Provide the [X, Y] coordinate of the cell's center where the given text is located.  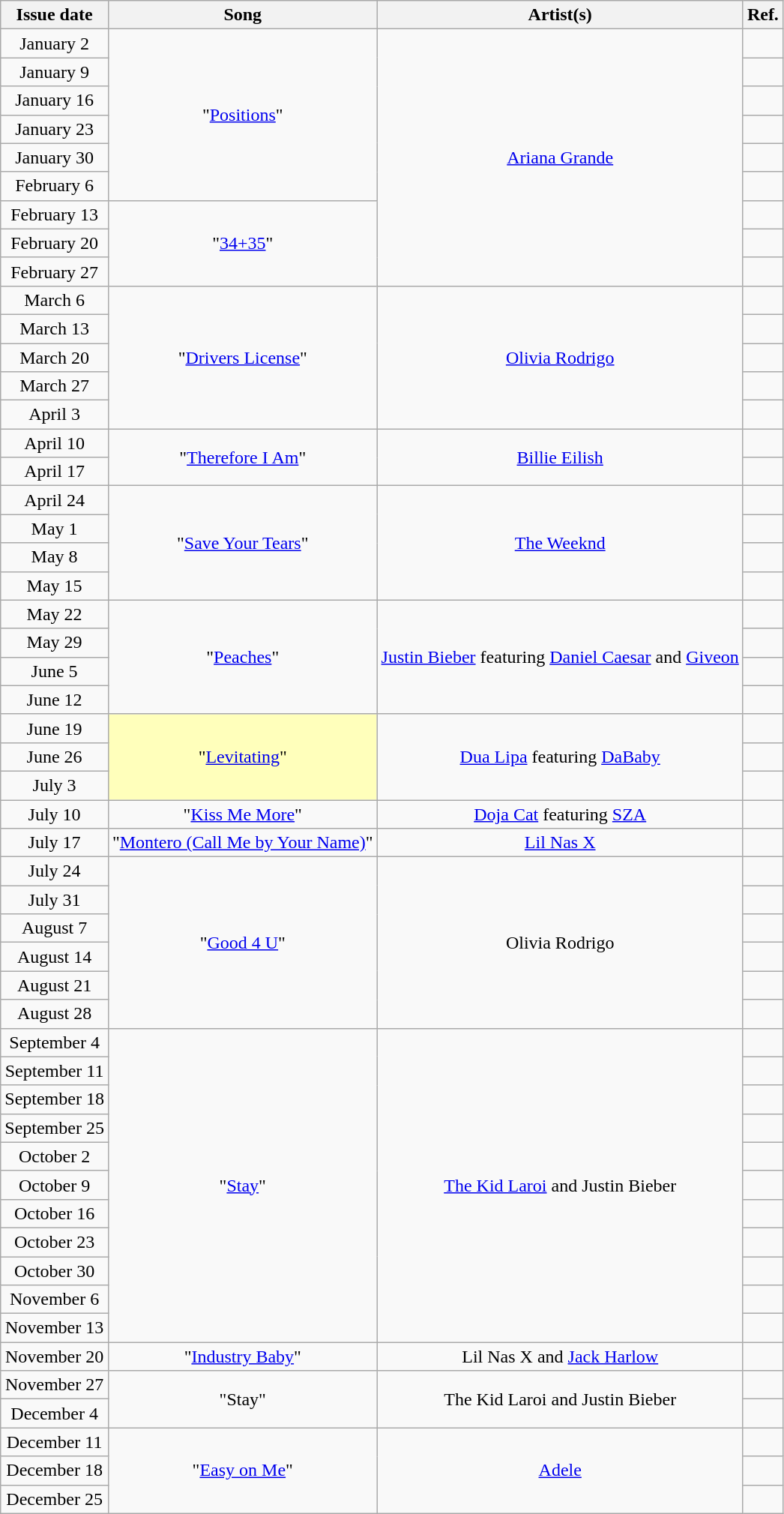
October 9 [55, 1185]
April 3 [55, 415]
Ariana Grande [560, 157]
March 13 [55, 328]
December 25 [55, 1499]
Billie Eilish [560, 457]
Doja Cat featuring SZA [560, 814]
October 30 [55, 1271]
January 16 [55, 100]
Artist(s) [560, 15]
November 6 [55, 1300]
January 2 [55, 43]
Justin Bieber featuring Daniel Caesar and Giveon [560, 657]
Adele [560, 1471]
February 20 [55, 243]
January 23 [55, 129]
March 27 [55, 386]
July 3 [55, 785]
September 18 [55, 1099]
October 2 [55, 1156]
April 24 [55, 500]
September 25 [55, 1128]
August 14 [55, 957]
July 10 [55, 814]
"Kiss Me More" [243, 814]
April 17 [55, 472]
Lil Nas X [560, 843]
April 10 [55, 443]
May 29 [55, 643]
March 20 [55, 358]
February 13 [55, 214]
The Weeknd [560, 543]
May 15 [55, 586]
November 27 [55, 1385]
March 6 [55, 300]
May 22 [55, 614]
August 7 [55, 928]
June 26 [55, 757]
"Save Your Tears" [243, 543]
July 31 [55, 900]
Ref. [763, 15]
October 23 [55, 1242]
September 4 [55, 1042]
August 21 [55, 985]
"Peaches" [243, 657]
May 8 [55, 557]
June 12 [55, 700]
June 5 [55, 671]
"Drivers License" [243, 357]
"Positions" [243, 115]
January 9 [55, 72]
August 28 [55, 1014]
Issue date [55, 15]
December 18 [55, 1471]
"Levitating" [243, 757]
May 1 [55, 529]
"Good 4 U" [243, 943]
"34+35" [243, 243]
January 30 [55, 157]
July 17 [55, 843]
October 16 [55, 1213]
February 6 [55, 186]
November 20 [55, 1357]
December 4 [55, 1414]
"Montero (Call Me by Your Name)" [243, 843]
February 27 [55, 271]
"Easy on Me" [243, 1471]
July 24 [55, 871]
"Therefore I Am" [243, 457]
Dua Lipa featuring DaBaby [560, 757]
Lil Nas X and Jack Harlow [560, 1357]
December 11 [55, 1442]
"Industry Baby" [243, 1357]
November 13 [55, 1328]
September 11 [55, 1071]
June 19 [55, 728]
Song [243, 15]
